Identify which cell holds the provided text, then report its [X, Y] central coordinate. 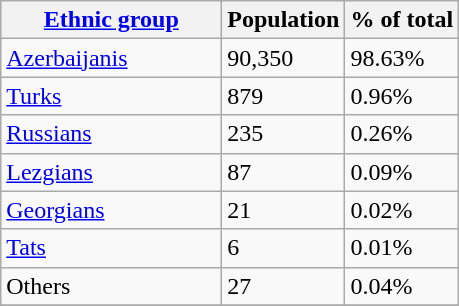
Lezgians [112, 172]
235 [284, 134]
98.63% [402, 58]
0.96% [402, 96]
21 [284, 210]
879 [284, 96]
0.04% [402, 286]
Georgians [112, 210]
0.02% [402, 210]
27 [284, 286]
Others [112, 286]
0.26% [402, 134]
% of total [402, 20]
6 [284, 248]
Turks [112, 96]
87 [284, 172]
0.09% [402, 172]
Azerbaijanis [112, 58]
Tats [112, 248]
Russians [112, 134]
Ethnic group [112, 20]
90,350 [284, 58]
0.01% [402, 248]
Population [284, 20]
